Determine the (X, Y) coordinate at the center of the cell enclosing the given text.  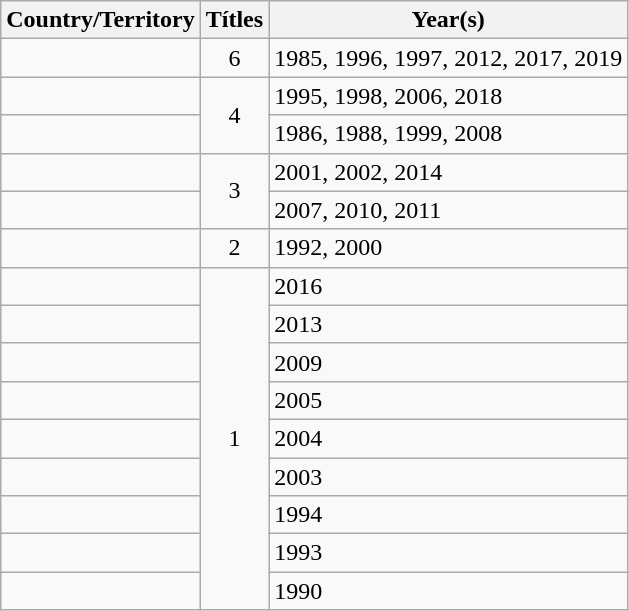
2007, 2010, 2011 (448, 210)
1994 (448, 515)
1995, 1998, 2006, 2018 (448, 96)
1986, 1988, 1999, 2008 (448, 134)
3 (234, 191)
1985, 1996, 1997, 2012, 2017, 2019 (448, 58)
2016 (448, 286)
1992, 2000 (448, 248)
2005 (448, 400)
2003 (448, 477)
2013 (448, 324)
1990 (448, 591)
1 (234, 438)
Year(s) (448, 20)
2004 (448, 438)
Country/Territory (100, 20)
2009 (448, 362)
1993 (448, 553)
2 (234, 248)
4 (234, 115)
2001, 2002, 2014 (448, 172)
6 (234, 58)
Títles (234, 20)
